Return the (X, Y) coordinate for the center point of the cell that contains the specified text.  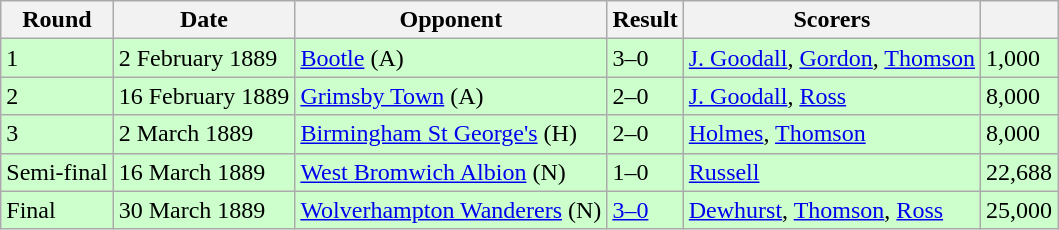
Opponent (451, 20)
Wolverhampton Wanderers (N) (451, 210)
3 (57, 134)
Holmes, Thomson (832, 134)
2 March 1889 (204, 134)
Date (204, 20)
Dewhurst, Thomson, Ross (832, 210)
J. Goodall, Ross (832, 96)
1 (57, 58)
25,000 (1020, 210)
1,000 (1020, 58)
Bootle (A) (451, 58)
J. Goodall, Gordon, Thomson (832, 58)
2 (57, 96)
22,688 (1020, 172)
Grimsby Town (A) (451, 96)
Russell (832, 172)
Birmingham St George's (H) (451, 134)
16 March 1889 (204, 172)
Scorers (832, 20)
1–0 (645, 172)
Round (57, 20)
Result (645, 20)
Final (57, 210)
30 March 1889 (204, 210)
16 February 1889 (204, 96)
Semi-final (57, 172)
West Bromwich Albion (N) (451, 172)
2 February 1889 (204, 58)
